From the cell containing the given text, extract its center point as (X, Y) coordinate. 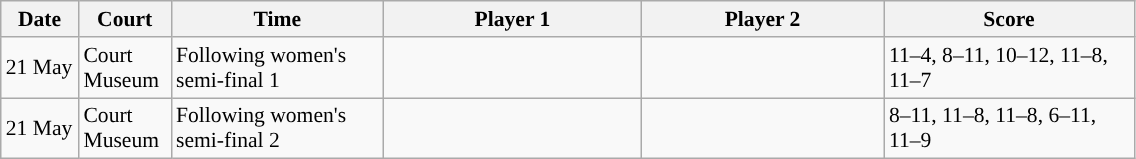
8–11, 11–8, 11–8, 6–11, 11–9 (1009, 128)
Date (40, 19)
Player 1 (513, 19)
Score (1009, 19)
Following women's semi-final 1 (278, 68)
11–4, 8–11, 10–12, 11–8, 11–7 (1009, 68)
Player 2 (762, 19)
Court (124, 19)
Following women's semi-final 2 (278, 128)
Time (278, 19)
